Determine the [x, y] coordinate at the center of the cell enclosing the given text.  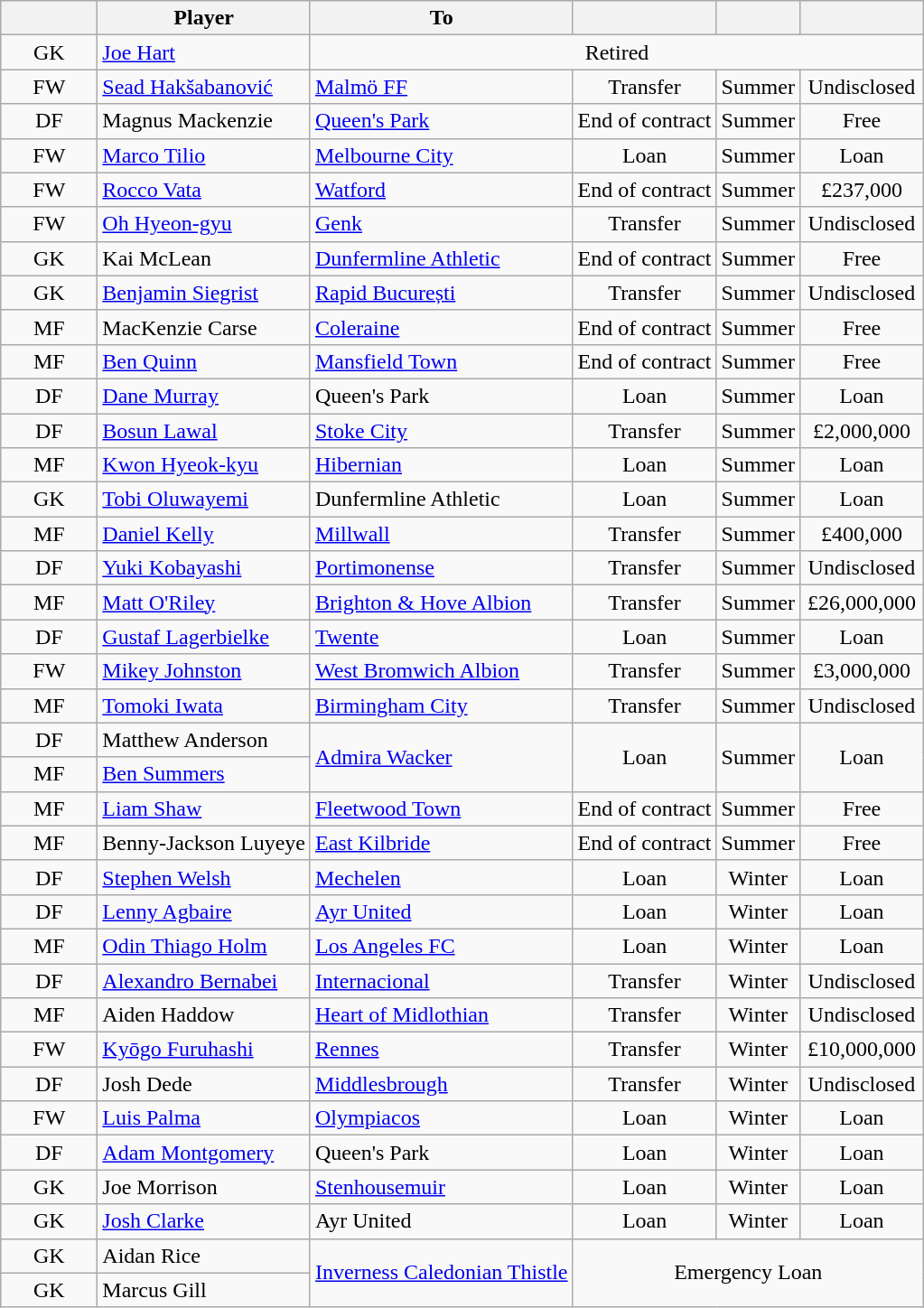
Portimonense [441, 568]
Joe Hart [204, 52]
West Bromwich Albion [441, 671]
Melbourne City [441, 155]
Yuki Kobayashi [204, 568]
Alexandro Bernabei [204, 980]
Malmö FF [441, 87]
Player [204, 18]
East Kilbride [441, 843]
Gustaf Lagerbielke [204, 637]
Olympiacos [441, 1118]
Josh Clarke [204, 1221]
Tobi Oluwayemi [204, 500]
Birmingham City [441, 705]
Stephen Welsh [204, 877]
Luis Palma [204, 1118]
Adam Montgomery [204, 1153]
£400,000 [862, 534]
Ben Summers [204, 774]
£2,000,000 [862, 431]
Rennes [441, 1050]
Aiden Haddow [204, 1015]
MacKenzie Carse [204, 327]
To [441, 18]
Millwall [441, 534]
Kai McLean [204, 258]
Dane Murray [204, 396]
Lenny Agbaire [204, 911]
Stoke City [441, 431]
Heart of Midlothian [441, 1015]
Magnus Mackenzie [204, 121]
Twente [441, 637]
Inverness Caledonian Thistle [441, 1273]
Admira Wacker [441, 757]
Sead Hakšabanović [204, 87]
Daniel Kelly [204, 534]
£10,000,000 [862, 1050]
Tomoki Iwata [204, 705]
Aidan Rice [204, 1256]
Oh Hyeon-gyu [204, 224]
£237,000 [862, 190]
Genk [441, 224]
Emergency Loan [748, 1273]
Hibernian [441, 465]
Ben Quinn [204, 361]
Watford [441, 190]
Josh Dede [204, 1084]
Benjamin Siegrist [204, 293]
£26,000,000 [862, 603]
Mikey Johnston [204, 671]
Liam Shaw [204, 808]
Matt O'Riley [204, 603]
Odin Thiago Holm [204, 946]
Mechelen [441, 877]
Matthew Anderson [204, 740]
Joe Morrison [204, 1187]
Brighton & Hove Albion [441, 603]
Marcus Gill [204, 1290]
Bosun Lawal [204, 431]
Mansfield Town [441, 361]
Kyōgo Furuhashi [204, 1050]
Benny-Jackson Luyeye [204, 843]
Fleetwood Town [441, 808]
Retired [616, 52]
Coleraine [441, 327]
Rapid București [441, 293]
Rocco Vata [204, 190]
Marco Tilio [204, 155]
Middlesbrough [441, 1084]
Stenhousemuir [441, 1187]
Kwon Hyeok-kyu [204, 465]
£3,000,000 [862, 671]
Internacional [441, 980]
Los Angeles FC [441, 946]
